For the text-containing cell, return its midpoint in [X, Y] coordinate format. 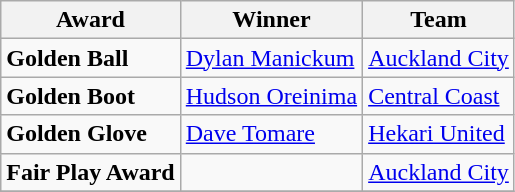
Hudson Oreinima [271, 96]
Team [439, 20]
Hekari United [439, 134]
Award [91, 20]
Golden Boot [91, 96]
Dylan Manickum [271, 58]
Fair Play Award [91, 172]
Winner [271, 20]
Central Coast [439, 96]
Dave Tomare [271, 134]
Golden Ball [91, 58]
Golden Glove [91, 134]
